Extract the [X, Y] coordinate from the center of the cell holding the provided text.  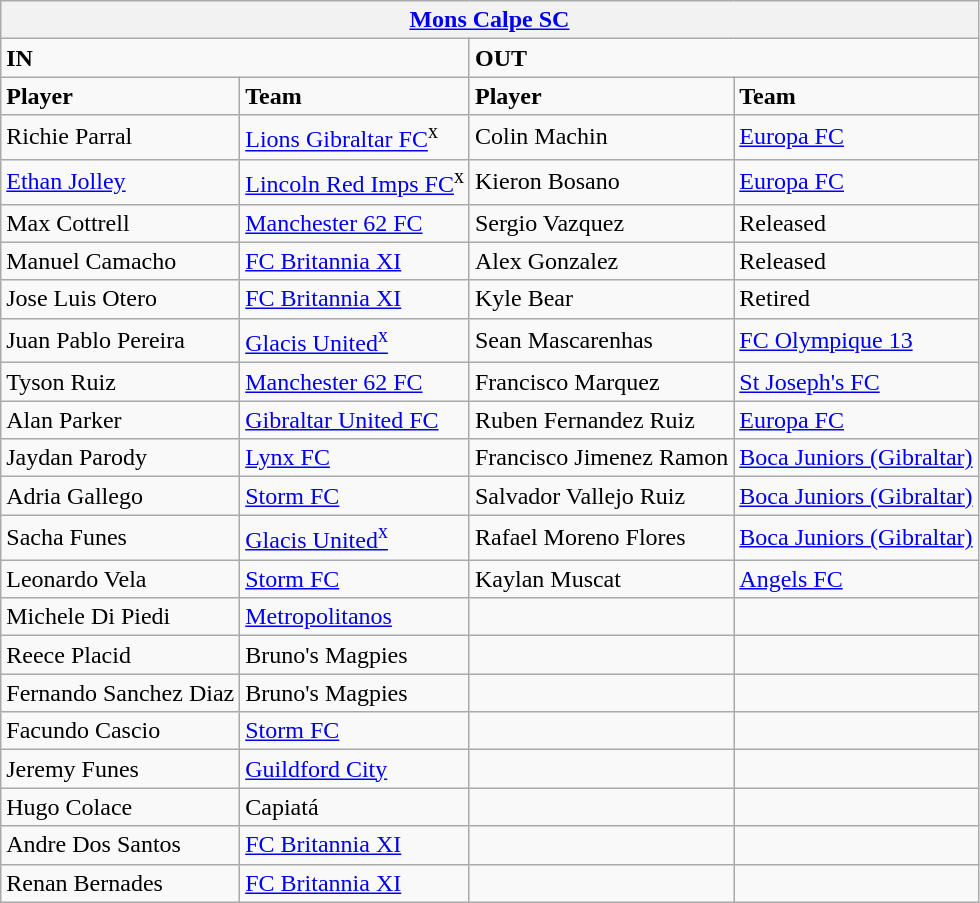
Richie Parral [120, 138]
Colin Machin [601, 138]
Guildford City [355, 769]
Jeremy Funes [120, 769]
Tyson Ruiz [120, 382]
Juan Pablo Pereira [120, 340]
Alex Gonzalez [601, 261]
Sacha Funes [120, 538]
Renan Bernades [120, 883]
Ethan Jolley [120, 182]
Max Cottrell [120, 223]
Retired [856, 299]
Manuel Camacho [120, 261]
Lincoln Red Imps FCx [355, 182]
Rafael Moreno Flores [601, 538]
Salvador Vallejo Ruiz [601, 496]
Reece Placid [120, 655]
Fernando Sanchez Diaz [120, 693]
Kyle Bear [601, 299]
Andre Dos Santos [120, 845]
Jose Luis Otero [120, 299]
Lynx FC [355, 458]
OUT [724, 58]
Ruben Fernandez Ruiz [601, 420]
Facundo Cascio [120, 731]
IN [236, 58]
Kaylan Muscat [601, 579]
St Joseph's FC [856, 382]
Sergio Vazquez [601, 223]
Angels FC [856, 579]
Adria Gallego [120, 496]
Hugo Colace [120, 807]
Metropolitanos [355, 617]
FC Olympique 13 [856, 340]
Jaydan Parody [120, 458]
Lions Gibraltar FCx [355, 138]
Mons Calpe SC [490, 20]
Gibraltar United FC [355, 420]
Francisco Marquez [601, 382]
Kieron Bosano [601, 182]
Capiatá [355, 807]
Michele Di Piedi [120, 617]
Sean Mascarenhas [601, 340]
Leonardo Vela [120, 579]
Francisco Jimenez Ramon [601, 458]
Alan Parker [120, 420]
